For the text-containing cell, return its midpoint in [x, y] coordinate format. 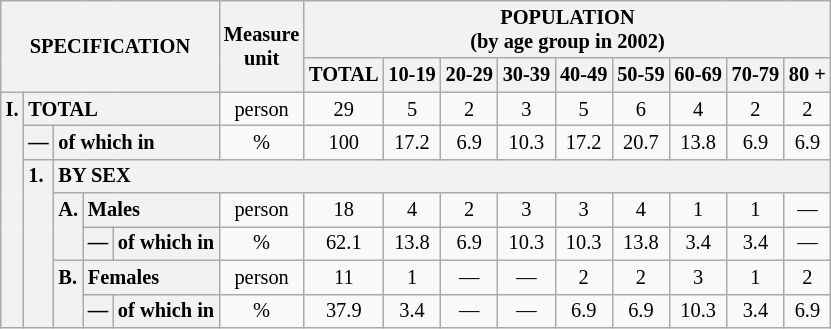
Males [151, 210]
11 [344, 277]
70-79 [756, 75]
SPECIFICATION [110, 46]
Measure unit [262, 46]
100 [344, 142]
62.1 [344, 243]
29 [344, 109]
A. [68, 226]
BY SEX [442, 176]
20-29 [470, 75]
50-59 [640, 75]
Females [151, 277]
10-19 [412, 75]
POPULATION (by age group in 2002) [568, 29]
1. [38, 243]
80 + [808, 75]
18 [344, 210]
40-49 [584, 75]
I. [12, 210]
30-39 [526, 75]
20.7 [640, 142]
B. [68, 294]
60-69 [698, 75]
37.9 [344, 311]
6 [640, 109]
